Detect which cell encompasses the target text, then output its (X, Y) center coordinate. 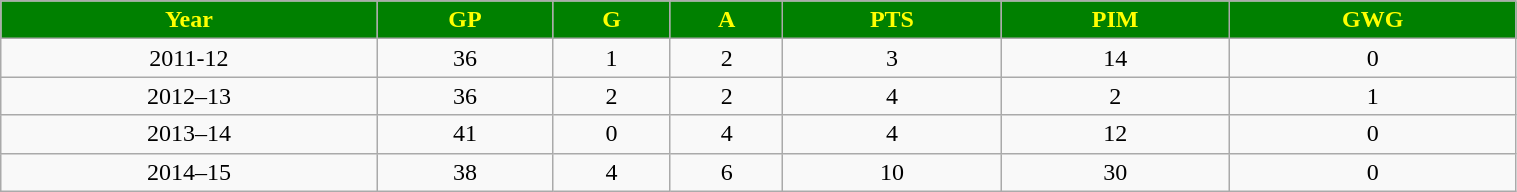
G (612, 20)
38 (465, 172)
GP (465, 20)
2011-12 (189, 58)
2012–13 (189, 96)
12 (1115, 134)
2014–15 (189, 172)
3 (892, 58)
14 (1115, 58)
2013–14 (189, 134)
6 (726, 172)
GWG (1372, 20)
A (726, 20)
PIM (1115, 20)
10 (892, 172)
Year (189, 20)
PTS (892, 20)
30 (1115, 172)
41 (465, 134)
